For the text-containing cell, return its midpoint in (X, Y) coordinate format. 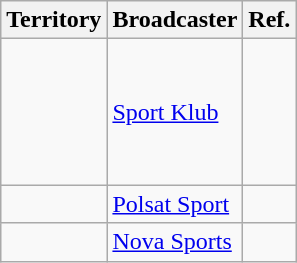
Territory (54, 20)
Broadcaster (175, 20)
Ref. (270, 20)
Nova Sports (175, 242)
Sport Klub (175, 112)
Polsat Sport (175, 204)
